Capture the cell that displays the provided text and extract its (x, y) central coordinate. 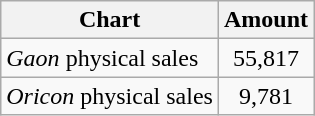
Oricon physical sales (110, 96)
9,781 (266, 96)
55,817 (266, 58)
Amount (266, 20)
Chart (110, 20)
Gaon physical sales (110, 58)
